Provide the [X, Y] coordinate of the cell's center where the given text is located.  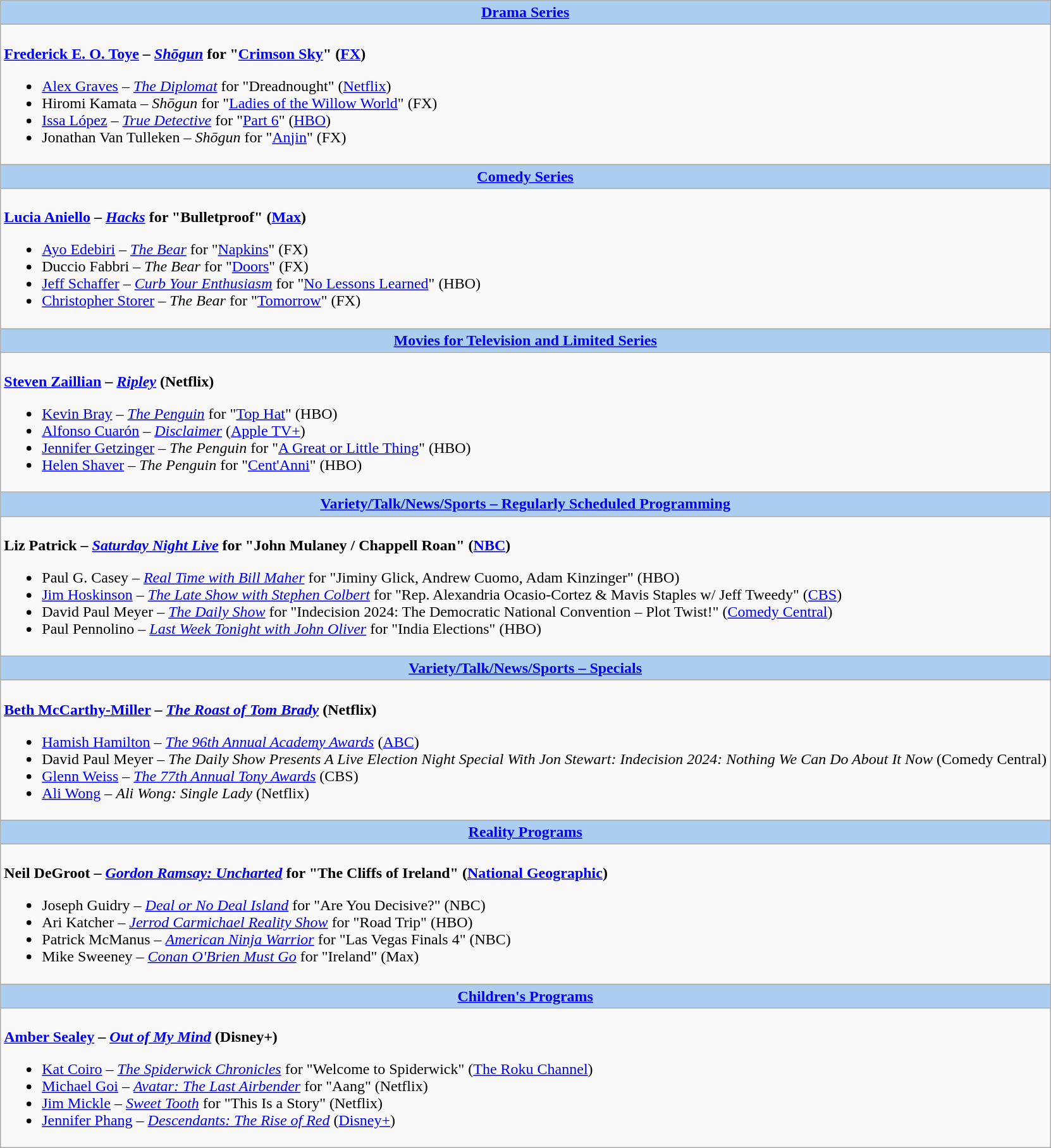
Movies for Television and Limited Series [525, 340]
Variety/Talk/News/Sports – Regularly Scheduled Programming [525, 504]
Variety/Talk/News/Sports – Specials [525, 668]
Drama Series [525, 13]
Reality Programs [525, 832]
Comedy Series [525, 176]
Children's Programs [525, 996]
